Scan for the cell matching the given text and deliver its (x, y) coordinate at center. 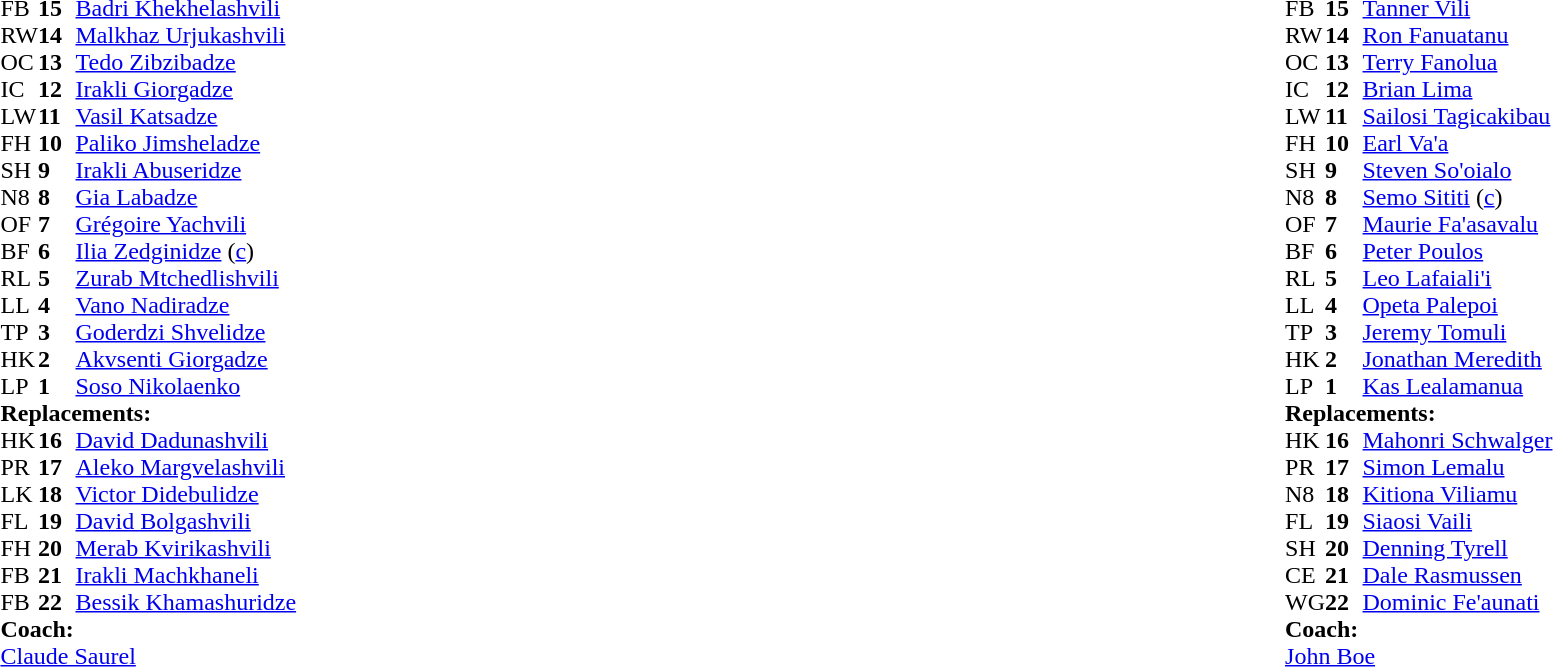
Goderdzi Shvelidze (186, 332)
Brian Lima (1458, 90)
Tedo Zibzibadze (186, 62)
Kitiona Viliamu (1458, 494)
CE (1305, 576)
Irakli Giorgadze (186, 90)
Leo Lafaiali'i (1458, 278)
Bessik Khamashuridze (186, 602)
Dale Rasmussen (1458, 576)
Dominic Fe'aunati (1458, 602)
Ron Fanuatanu (1458, 36)
Jonathan Meredith (1458, 360)
Ilia Zedginidze (c) (186, 252)
Paliko Jimsheladze (186, 144)
Akvsenti Giorgadze (186, 360)
Jeremy Tomuli (1458, 332)
WG (1305, 602)
David Dadunashvili (186, 440)
Earl Va'a (1458, 144)
Steven So'oialo (1458, 170)
Opeta Palepoi (1458, 306)
Soso Nikolaenko (186, 386)
Kas Lealamanua (1458, 386)
Simon Lemalu (1458, 468)
Maurie Fa'asavalu (1458, 224)
David Bolgashvili (186, 522)
Siaosi Vaili (1458, 522)
Malkhaz Urjukashvili (186, 36)
Denning Tyrell (1458, 548)
Peter Poulos (1458, 252)
Sailosi Tagicakibau (1458, 116)
Mahonri Schwalger (1458, 440)
Irakli Machkhaneli (186, 576)
Merab Kvirikashvili (186, 548)
Victor Didebulidze (186, 494)
Irakli Abuseridze (186, 170)
Terry Fanolua (1458, 62)
LK (19, 494)
Zurab Mtchedlishvili (186, 278)
Aleko Margvelashvili (186, 468)
Gia Labadze (186, 198)
Semo Sititi (c) (1458, 198)
Grégoire Yachvili (186, 224)
Vasil Katsadze (186, 116)
Vano Nadiradze (186, 306)
